Capture the cell that displays the provided text and extract its [x, y] central coordinate. 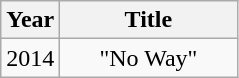
2014 [30, 58]
"No Way" [148, 58]
Title [148, 20]
Year [30, 20]
